Identify which cell holds the provided text, then report its [x, y] central coordinate. 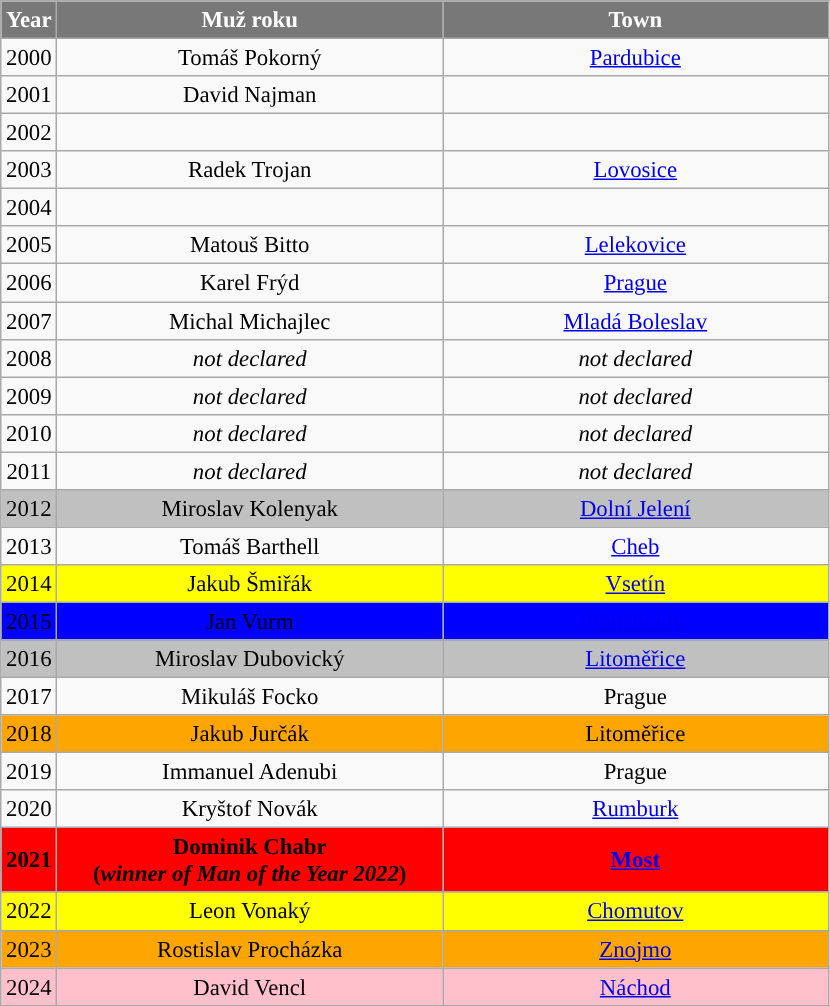
2004 [29, 208]
Radek Trojan [250, 170]
2017 [29, 697]
2003 [29, 170]
Pardubice [635, 58]
Lelekovice [635, 245]
Leon Vonaký [250, 912]
2012 [29, 509]
Tomáš Pokorný [250, 58]
Lovosice [635, 170]
Rostislav Procházka [250, 949]
Karel Frýd [250, 283]
2018 [29, 734]
2011 [29, 471]
Znojmo [635, 949]
Town [635, 20]
Náchod [635, 987]
2024 [29, 987]
2014 [29, 584]
Matouš Bitto [250, 245]
2010 [29, 433]
Dolní Jelení [635, 509]
2021 [29, 860]
2013 [29, 546]
2006 [29, 283]
Miroslav Kolenyak [250, 509]
Poděbrady [635, 621]
2005 [29, 245]
Jan Vurm [250, 621]
2019 [29, 772]
2016 [29, 659]
David Vencl [250, 987]
Jakub Jurčák [250, 734]
Mladá Boleslav [635, 321]
2022 [29, 912]
Tomáš Barthell [250, 546]
Vsetín [635, 584]
Muž roku [250, 20]
Michal Michajlec [250, 321]
2001 [29, 95]
Kryštof Novák [250, 809]
Cheb [635, 546]
2009 [29, 396]
2000 [29, 58]
Immanuel Adenubi [250, 772]
Most [635, 860]
Chomutov [635, 912]
2007 [29, 321]
2008 [29, 358]
Rumburk [635, 809]
Year [29, 20]
Jakub Šmiřák [250, 584]
Miroslav Dubovický [250, 659]
2015 [29, 621]
Mikuláš Focko [250, 697]
2002 [29, 133]
David Najman [250, 95]
Dominik Chabr(winner of Man of the Year 2022) [250, 860]
2023 [29, 949]
2020 [29, 809]
